Scan for the cell matching the given text and deliver its (X, Y) coordinate at center. 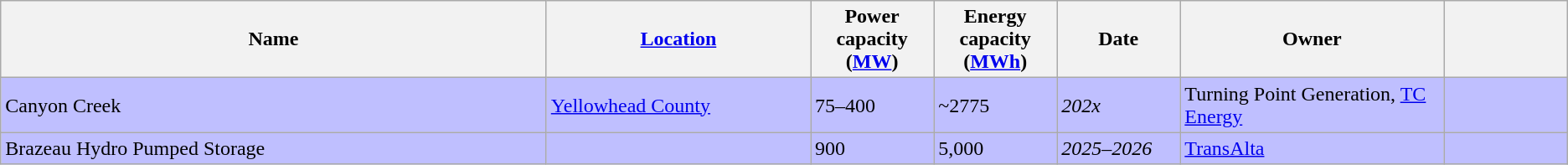
Name (274, 39)
Canyon Creek (274, 106)
75–400 (873, 106)
Owner (1312, 39)
TransAlta (1312, 148)
Turning Point Generation, TC Energy (1312, 106)
Power capacity (MW) (873, 39)
2025–2026 (1119, 148)
5,000 (995, 148)
Brazeau Hydro Pumped Storage (274, 148)
Energy capacity (MWh) (995, 39)
~2775 (995, 106)
Yellowhead County (678, 106)
Date (1119, 39)
Location (678, 39)
900 (873, 148)
202x (1119, 106)
